Extract the [x, y] coordinate from the center of the cell holding the provided text.  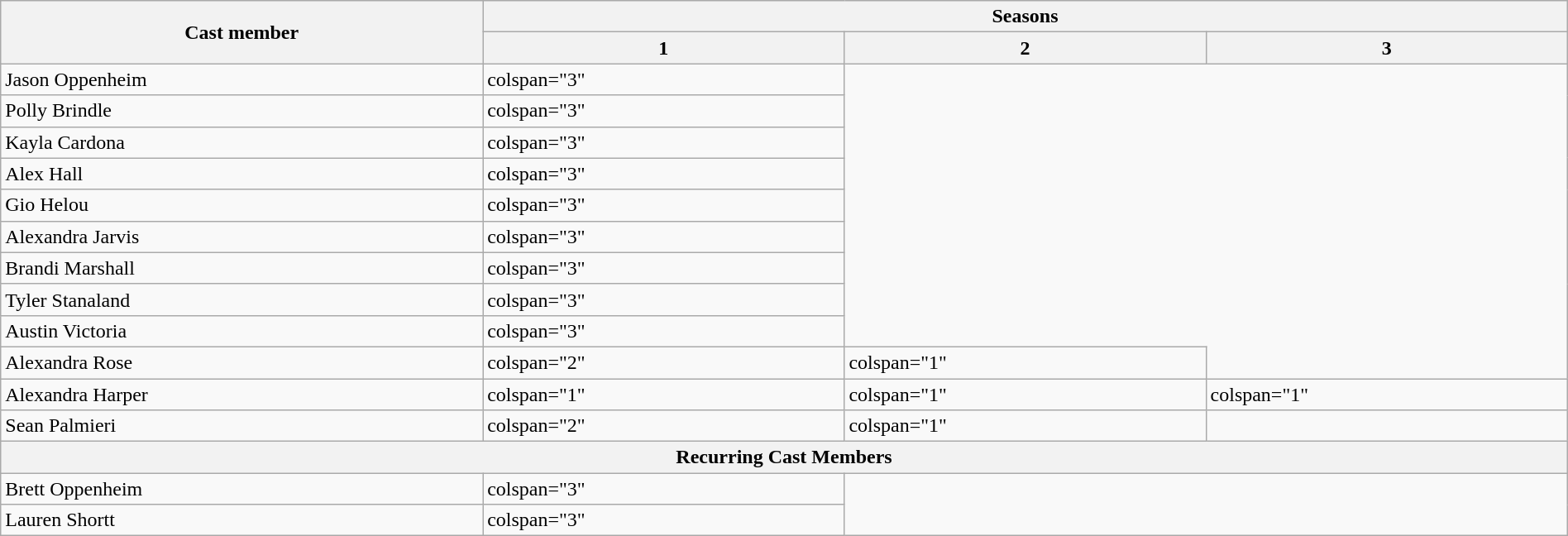
Alexandra Rose [241, 362]
Kayla Cardona [241, 142]
Gio Helou [241, 205]
3 [1386, 48]
Alex Hall [241, 174]
Polly Brindle [241, 111]
Brandi Marshall [241, 268]
2 [1025, 48]
Alexandra Harper [241, 395]
Sean Palmieri [241, 426]
Seasons [1025, 17]
Alexandra Jarvis [241, 237]
Lauren Shortt [241, 520]
1 [663, 48]
Austin Victoria [241, 331]
Cast member [241, 32]
Recurring Cast Members [784, 457]
Brett Oppenheim [241, 489]
Jason Oppenheim [241, 79]
Tyler Stanaland [241, 299]
